Detect which cell encompasses the target text, then output its [X, Y] center coordinate. 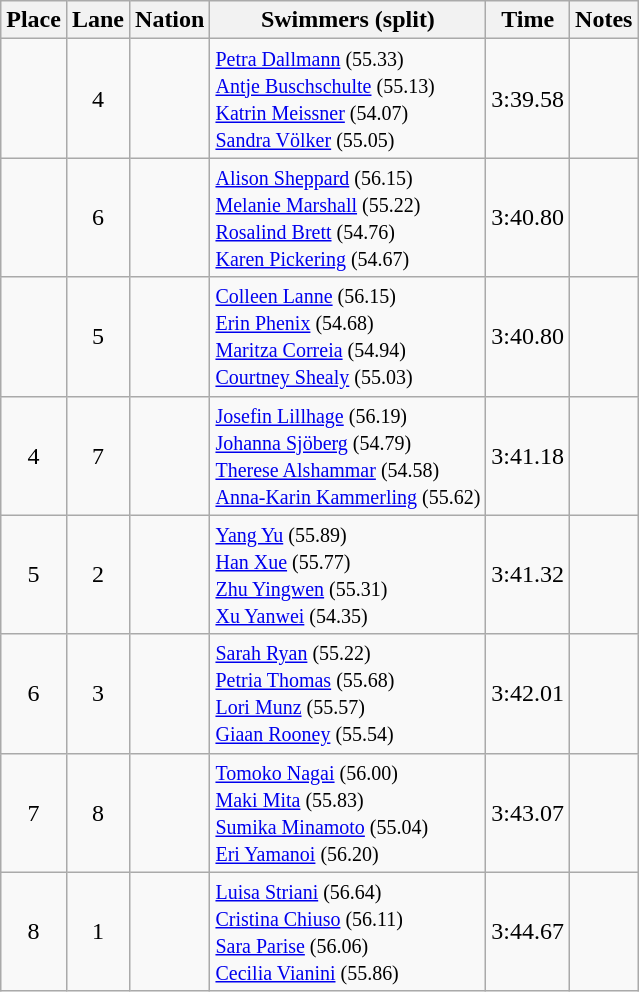
3 [98, 694]
3:44.67 [528, 932]
1 [98, 932]
3:41.32 [528, 574]
Luisa Striani (56.64) Cristina Chiuso (56.11) Sara Parise (56.06) Cecilia Vianini (55.86) [348, 932]
Sarah Ryan (55.22) Petria Thomas (55.68) Lori Munz (55.57) Giaan Rooney (55.54) [348, 694]
Alison Sheppard (56.15) Melanie Marshall (55.22) Rosalind Brett (54.76) Karen Pickering (54.67) [348, 218]
Place [34, 20]
Tomoko Nagai (56.00) Maki Mita (55.83) Sumika Minamoto (55.04) Eri Yamanoi (56.20) [348, 812]
3:42.01 [528, 694]
Yang Yu (55.89) Han Xue (55.77) Zhu Yingwen (55.31) Xu Yanwei (54.35) [348, 574]
3:43.07 [528, 812]
Colleen Lanne (56.15)Erin Phenix (54.68)Maritza Correia (54.94)Courtney Shealy (55.03) [348, 336]
3:41.18 [528, 456]
Josefin Lillhage (56.19) Johanna Sjöberg (54.79) Therese Alshammar (54.58) Anna-Karin Kammerling (55.62) [348, 456]
Petra Dallmann (55.33) Antje Buschschulte (55.13) Katrin Meissner (54.07) Sandra Völker (55.05) [348, 98]
3:39.58 [528, 98]
2 [98, 574]
Swimmers (split) [348, 20]
Nation [170, 20]
Lane [98, 20]
Time [528, 20]
Notes [604, 20]
